Pinpoint the cell where the given text exists, returning its [x, y] midpoint coordinate. 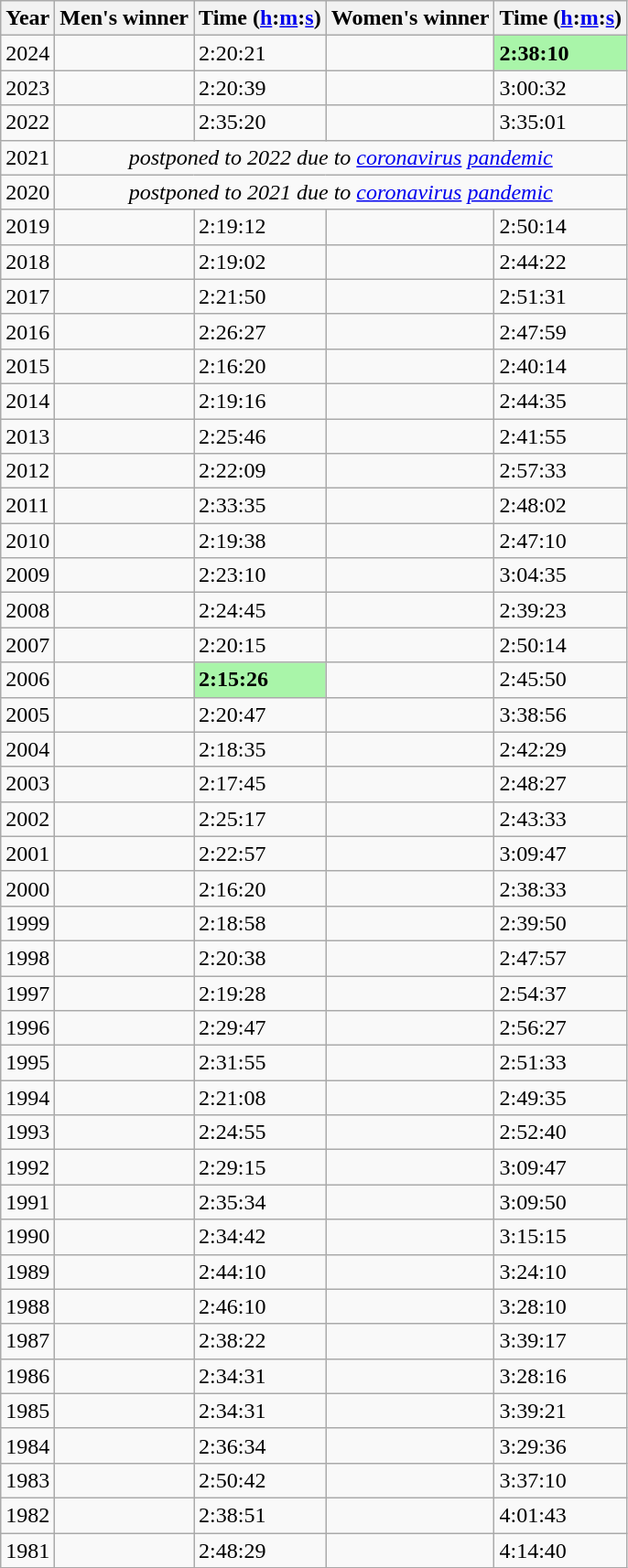
3:28:10 [560, 1306]
2:42:29 [560, 749]
1996 [27, 1028]
2010 [27, 541]
1999 [27, 923]
2007 [27, 645]
2:38:10 [560, 53]
2:45:50 [560, 680]
postponed to 2022 due to coronavirus pandemic [341, 157]
postponed to 2021 due to coronavirus pandemic [341, 192]
2:48:27 [560, 784]
1989 [27, 1272]
2:31:55 [260, 1063]
1983 [27, 1480]
2:20:21 [260, 53]
2022 [27, 123]
2:51:31 [560, 296]
2:43:33 [560, 819]
3:00:32 [560, 88]
2:44:22 [560, 262]
2:49:35 [560, 1098]
2:48:29 [260, 1551]
2024 [27, 53]
2:47:57 [560, 958]
1987 [27, 1341]
3:29:36 [560, 1445]
2011 [27, 506]
1985 [27, 1411]
2:25:17 [260, 819]
2:44:35 [560, 401]
2005 [27, 714]
2:38:22 [260, 1341]
4:14:40 [560, 1551]
3:15:15 [560, 1237]
2008 [27, 610]
2:24:45 [260, 610]
2:57:33 [560, 471]
1998 [27, 958]
2017 [27, 296]
3:38:56 [560, 714]
2:39:23 [560, 610]
2:18:35 [260, 749]
2:46:10 [260, 1306]
3:39:17 [560, 1341]
3:04:35 [560, 575]
2023 [27, 88]
2:19:38 [260, 541]
1988 [27, 1306]
3:24:10 [560, 1272]
2020 [27, 192]
2:29:47 [260, 1028]
2001 [27, 854]
2:19:28 [260, 993]
2:35:20 [260, 123]
1993 [27, 1133]
2:20:39 [260, 88]
2:44:10 [260, 1272]
2:20:15 [260, 645]
2009 [27, 575]
2:17:45 [260, 784]
2:52:40 [560, 1133]
2014 [27, 401]
2:38:51 [260, 1515]
1981 [27, 1551]
2:20:47 [260, 714]
2:50:42 [260, 1480]
2019 [27, 227]
4:01:43 [560, 1515]
2:19:16 [260, 401]
2:19:02 [260, 262]
2:29:15 [260, 1167]
2018 [27, 262]
3:28:16 [560, 1376]
2:40:14 [560, 366]
2003 [27, 784]
2002 [27, 819]
1991 [27, 1202]
2:26:27 [260, 331]
3:39:21 [560, 1411]
Women's winner [410, 18]
1994 [27, 1098]
2:33:35 [260, 506]
2:24:55 [260, 1133]
2016 [27, 331]
2:22:57 [260, 854]
2:20:38 [260, 958]
3:35:01 [560, 123]
2:51:33 [560, 1063]
2013 [27, 436]
Year [27, 18]
2:35:34 [260, 1202]
2004 [27, 749]
2015 [27, 366]
1990 [27, 1237]
2:25:46 [260, 436]
1997 [27, 993]
2:18:58 [260, 923]
2:21:50 [260, 296]
1995 [27, 1063]
2:54:37 [560, 993]
2:47:10 [560, 541]
2:22:09 [260, 471]
2:36:34 [260, 1445]
2:41:55 [560, 436]
2:34:42 [260, 1237]
2012 [27, 471]
2:47:59 [560, 331]
2:39:50 [560, 923]
2:56:27 [560, 1028]
2021 [27, 157]
1992 [27, 1167]
Men's winner [125, 18]
2000 [27, 888]
2:38:33 [560, 888]
2:23:10 [260, 575]
1982 [27, 1515]
1984 [27, 1445]
3:37:10 [560, 1480]
2:19:12 [260, 227]
2:21:08 [260, 1098]
2:15:26 [260, 680]
3:09:50 [560, 1202]
1986 [27, 1376]
2:48:02 [560, 506]
2006 [27, 680]
